Locate the cell with the specified text and output its (X, Y) center coordinate. 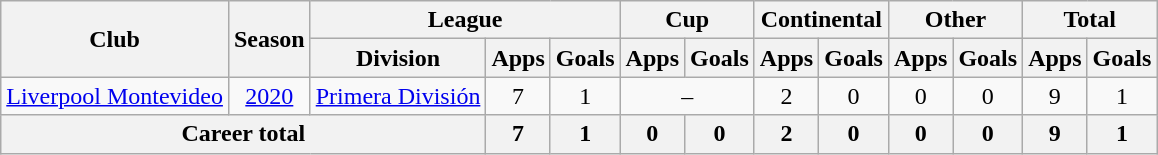
Primera División (398, 96)
Cup (687, 20)
Other (955, 20)
Continental (821, 20)
Liverpool Montevideo (115, 96)
– (687, 96)
Career total (244, 134)
Club (115, 39)
2020 (269, 96)
Season (269, 39)
Total (1090, 20)
League (465, 20)
Division (398, 58)
